Find where the given text appears and provide that cell's center as [X, Y] coordinate. 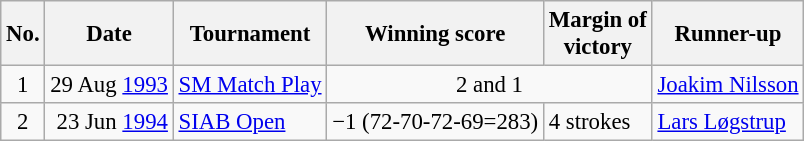
4 strokes [598, 122]
Runner-up [728, 34]
2 and 1 [490, 85]
Margin ofvictory [598, 34]
29 Aug 1993 [109, 85]
Tournament [250, 34]
Lars Løgstrup [728, 122]
No. [23, 34]
2 [23, 122]
Date [109, 34]
SM Match Play [250, 85]
Winning score [436, 34]
Joakim Nilsson [728, 85]
SIAB Open [250, 122]
−1 (72-70-72-69=283) [436, 122]
1 [23, 85]
23 Jun 1994 [109, 122]
